Capture the cell that displays the provided text and extract its [X, Y] central coordinate. 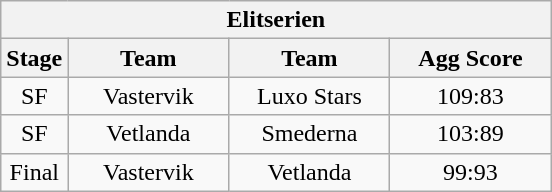
103:89 [470, 134]
99:93 [470, 172]
Final [34, 172]
109:83 [470, 96]
Agg Score [470, 58]
Elitserien [276, 20]
Luxo Stars [310, 96]
Smederna [310, 134]
Stage [34, 58]
